Search for the cell housing the specified text and yield its [x, y] center coordinate. 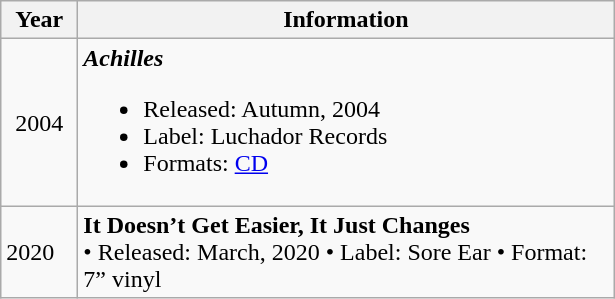
2020 [40, 252]
2004 [40, 122]
It Doesn’t Get Easier, It Just Changes• Released: March, 2020 • Label: Sore Ear • Format: 7” vinyl [346, 252]
Year [40, 20]
Information [346, 20]
AchillesReleased: Autumn, 2004Label: Luchador RecordsFormats: CD [346, 122]
